Determine the (X, Y) coordinate at the center of the cell enclosing the given text.  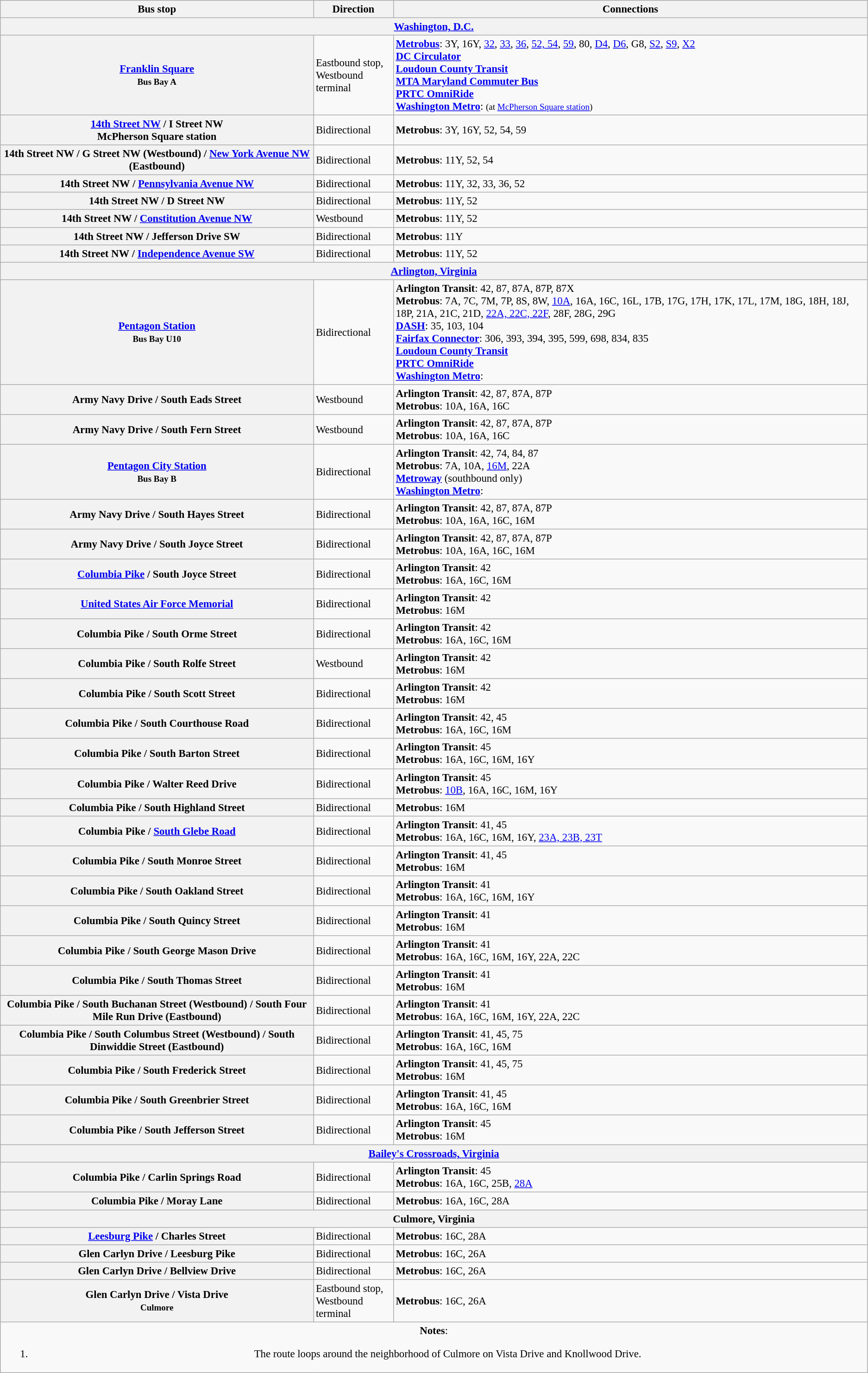
Arlington, Virginia (434, 271)
Metrobus: 11Y, 52, 54 (630, 160)
Eastbound stop,Westbound terminal (354, 75)
Arlington Transit: 45 Metrobus: 16M (630, 1130)
Eastbound stop, Westbound terminal (354, 1301)
Bailey's Crossroads, Virginia (434, 1154)
Direction (354, 9)
Columbia Pike / South Oakland Street (157, 891)
Arlington Transit: 45 Metrobus: 16A, 16C, 16M, 16Y (630, 754)
Columbia Pike / Carlin Springs Road (157, 1178)
Arlington Transit: 41, 45, 75 Metrobus: 16A, 16C, 16M (630, 1040)
Columbia Pike / South Rolfe Street (157, 664)
Columbia Pike / South Courthouse Road (157, 724)
Columbia Pike / South George Mason Drive (157, 951)
Culmore, Virginia (434, 1219)
Columbia Pike / South Greenbrier Street (157, 1101)
Arlington Transit: 41 Metrobus: 16A, 16C, 16M, 16Y (630, 891)
Bus stop (157, 9)
14th Street NW / Jefferson Drive SW (157, 236)
Glen Carlyn Drive / Bellview Drive (157, 1271)
Columbia Pike / South Orme Street (157, 634)
Columbia Pike / South Barton Street (157, 754)
Washington, D.C. (434, 27)
Columbia Pike / South Glebe Road (157, 831)
Columbia Pike / Moray Lane (157, 1201)
Army Navy Drive / South Fern Street (157, 430)
14th Street NW / Constitution Avenue NW (157, 219)
14th Street NW / Pennsylvania Avenue NW (157, 184)
Metrobus: 11Y, 32, 33, 36, 52 (630, 184)
Pentagon StationBus Bay U10 (157, 332)
Army Navy Drive / South Hayes Street (157, 514)
Notes:The route loops around the neighborhood of Culmore on Vista Drive and Knollwood Drive. (434, 1348)
Columbia Pike / South Highland Street (157, 807)
United States Air Force Memorial (157, 604)
Columbia Pike / South Frederick Street (157, 1070)
Metrobus: 11Y (630, 236)
Columbia Pike / South Joyce Street (157, 574)
14th Street NW / D Street NW (157, 202)
Pentagon City StationBus Bay B (157, 472)
Arlington Transit: 45 Metrobus: 10B, 16A, 16C, 16M, 16Y (630, 784)
Arlington Transit: 41, 45 Metrobus: 16M (630, 861)
Army Navy Drive / South Joyce Street (157, 544)
Connections (630, 9)
Arlington Transit: 41, 45 Metrobus: 16A, 16C, 16M, 16Y, 23A, 23B, 23T (630, 831)
Metrobus: 16A, 16C, 28A (630, 1201)
14th Street NW / Independence Avenue SW (157, 253)
Glen Carlyn Drive / Leesburg Pike (157, 1253)
Metrobus: 16C, 28A (630, 1236)
14th Street NW / I Street NWMcPherson Square station (157, 131)
Leesburg Pike / Charles Street (157, 1236)
Metrobus: 3Y, 16Y, 52, 54, 59 (630, 131)
Arlington Transit: 41, 45 Metrobus: 16A, 16C, 16M (630, 1101)
Columbia Pike / South Buchanan Street (Westbound) / South Four Mile Run Drive (Eastbound) (157, 1011)
Columbia Pike / Walter Reed Drive (157, 784)
Columbia Pike / South Scott Street (157, 694)
Arlington Transit: 42, 45 Metrobus: 16A, 16C, 16M (630, 724)
Columbia Pike / South Columbus Street (Westbound) / South Dinwiddie Street (Eastbound) (157, 1040)
Franklin SquareBus Bay A (157, 75)
Arlington Transit: 45 Metrobus: 16A, 16C, 25B, 28A (630, 1178)
Army Navy Drive / South Eads Street (157, 399)
Columbia Pike / South Monroe Street (157, 861)
Glen Carlyn Drive / Vista DriveCulmore (157, 1301)
Columbia Pike / South Jefferson Street (157, 1130)
Columbia Pike / South Thomas Street (157, 980)
14th Street NW / G Street NW (Westbound) / New York Avenue NW (Eastbound) (157, 160)
Arlington Transit: 42, 74, 84, 87 Metrobus: 7A, 10A, 16M, 22A Metroway (southbound only) Washington Metro: (630, 472)
Arlington Transit: 41, 45, 75 Metrobus: 16M (630, 1070)
Metrobus: 16M (630, 807)
Columbia Pike / South Quincy Street (157, 921)
